Capture the cell that displays the provided text and extract its (x, y) central coordinate. 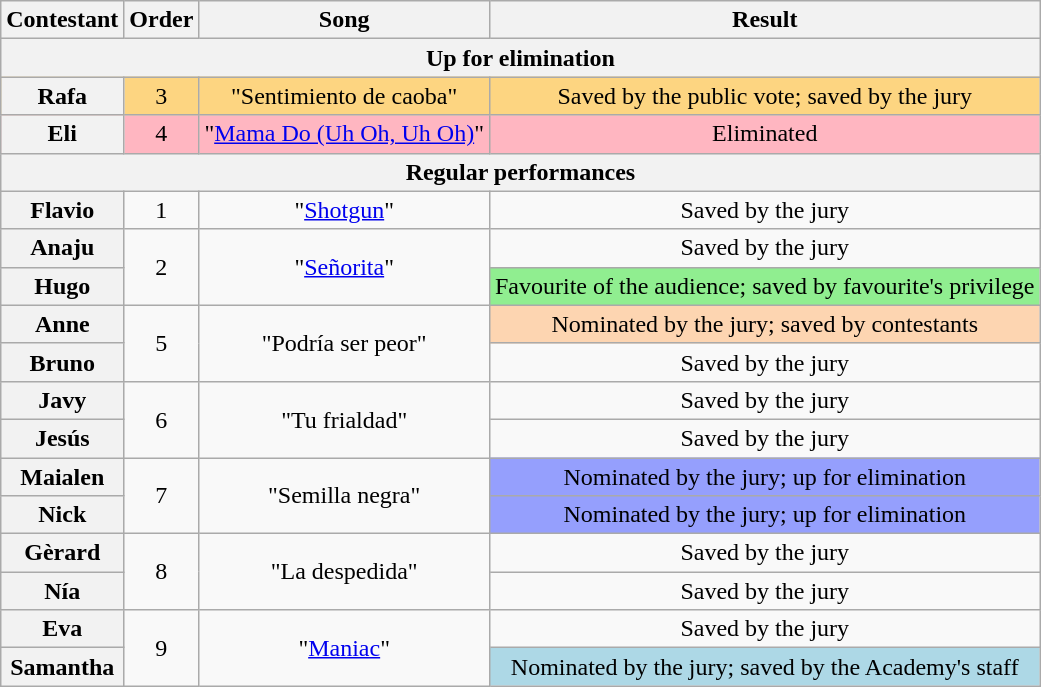
Up for elimination (520, 58)
5 (162, 343)
Jesús (62, 438)
"Maniac" (344, 648)
"Shotgun" (344, 210)
Nick (62, 515)
"Sentimiento de caoba" (344, 96)
"Mama Do (Uh Oh, Uh Oh)" (344, 134)
"Podría ser peor" (344, 343)
Gèrard (62, 553)
Eva (62, 629)
7 (162, 496)
Javy (62, 400)
Rafa (62, 96)
Anaju (62, 248)
Song (344, 20)
"Semilla negra" (344, 496)
1 (162, 210)
"Señorita" (344, 267)
3 (162, 96)
Eliminated (764, 134)
Nominated by the jury; saved by contestants (764, 324)
Result (764, 20)
Nía (62, 591)
6 (162, 419)
Hugo (62, 286)
2 (162, 267)
Flavio (62, 210)
Bruno (62, 362)
Samantha (62, 667)
Order (162, 20)
8 (162, 572)
"La despedida" (344, 572)
4 (162, 134)
Saved by the public vote; saved by the jury (764, 96)
Regular performances (520, 172)
9 (162, 648)
Anne (62, 324)
Maialen (62, 477)
Favourite of the audience; saved by favourite's privilege (764, 286)
Nominated by the jury; saved by the Academy's staff (764, 667)
Contestant (62, 20)
Eli (62, 134)
"Tu frialdad" (344, 419)
